For the text-containing cell, return its midpoint in (X, Y) coordinate format. 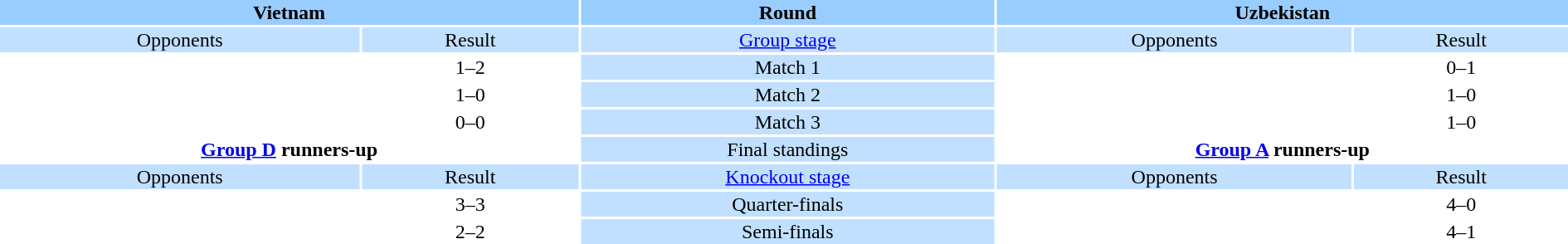
3–3 (470, 204)
Knockout stage (788, 177)
4–1 (1462, 232)
4–0 (1462, 204)
Match 3 (788, 122)
2–2 (470, 232)
Semi-finals (788, 232)
Group stage (788, 40)
Match 1 (788, 67)
Group D runners-up (289, 149)
1–2 (470, 67)
0–1 (1462, 67)
Uzbekistan (1283, 12)
Match 2 (788, 95)
Round (788, 12)
Final standings (788, 149)
Vietnam (289, 12)
Quarter-finals (788, 204)
Group A runners-up (1283, 149)
0–0 (470, 122)
